Output the (X, Y) coordinate of the center of the cell containing the given text.  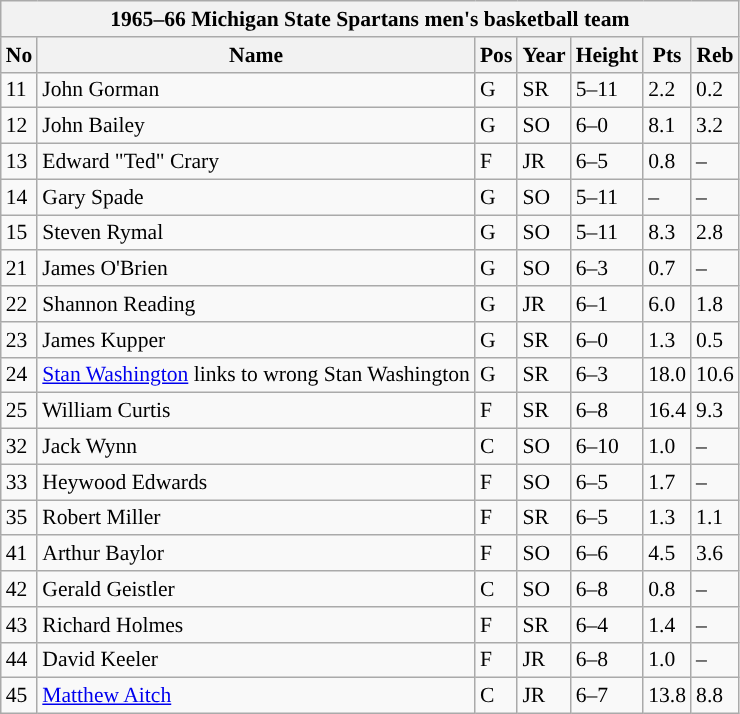
35 (20, 518)
Jack Wynn (256, 447)
33 (20, 482)
15 (20, 233)
1965–66 Michigan State Spartans men's basketball team (370, 19)
3.2 (715, 126)
32 (20, 447)
44 (20, 660)
6–4 (607, 625)
Matthew Aitch (256, 696)
Pos (496, 55)
41 (20, 554)
2.2 (667, 90)
2.8 (715, 233)
6.0 (667, 304)
Reb (715, 55)
8.8 (715, 696)
No (20, 55)
8.3 (667, 233)
1.7 (667, 482)
24 (20, 375)
6–10 (607, 447)
25 (20, 411)
13.8 (667, 696)
Shannon Reading (256, 304)
9.3 (715, 411)
Gerald Geistler (256, 589)
David Keeler (256, 660)
Stan Washington links to wrong Stan Washington (256, 375)
6–6 (607, 554)
23 (20, 340)
13 (20, 162)
6–7 (607, 696)
45 (20, 696)
Arthur Baylor (256, 554)
1.1 (715, 518)
4.5 (667, 554)
18.0 (667, 375)
43 (20, 625)
Heywood Edwards (256, 482)
James O'Brien (256, 269)
10.6 (715, 375)
Year (544, 55)
1.4 (667, 625)
22 (20, 304)
11 (20, 90)
16.4 (667, 411)
Edward "Ted" Crary (256, 162)
42 (20, 589)
21 (20, 269)
William Curtis (256, 411)
3.6 (715, 554)
Height (607, 55)
Name (256, 55)
John Gorman (256, 90)
6–1 (607, 304)
Steven Rymal (256, 233)
0.5 (715, 340)
James Kupper (256, 340)
John Bailey (256, 126)
0.2 (715, 90)
8.1 (667, 126)
14 (20, 197)
1.8 (715, 304)
Pts (667, 55)
12 (20, 126)
Robert Miller (256, 518)
Richard Holmes (256, 625)
Gary Spade (256, 197)
0.7 (667, 269)
